Provide the [x, y] coordinate of the cell's center where the given text is located.  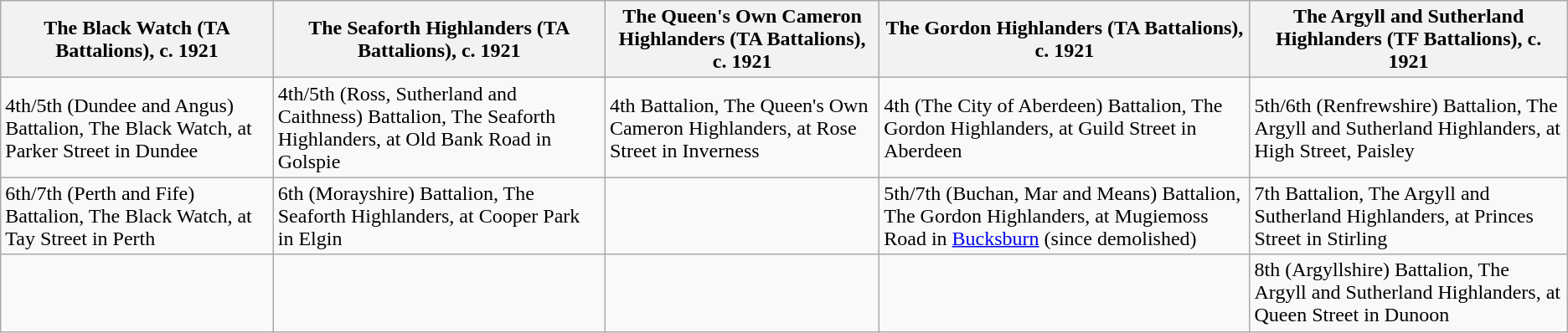
The Seaforth Highlanders (TA Battalions), c. 1921 [439, 39]
8th (Argyllshire) Battalion, The Argyll and Sutherland Highlanders, at Queen Street in Dunoon [1409, 293]
6th/7th (Perth and Fife) Battalion, The Black Watch, at Tay Street in Perth [137, 216]
The Argyll and Sutherland Highlanders (TF Battalions), c. 1921 [1409, 39]
4th/5th (Ross, Sutherland and Caithness) Battalion, The Seaforth Highlanders, at Old Bank Road in Golspie [439, 127]
5th/7th (Buchan, Mar and Means) Battalion, The Gordon Highlanders, at Mugiemoss Road in Bucksburn (since demolished) [1065, 216]
4th/5th (Dundee and Angus) Battalion, The Black Watch, at Parker Street in Dundee [137, 127]
6th (Morayshire) Battalion, The Seaforth Highlanders, at Cooper Park in Elgin [439, 216]
5th/6th (Renfrewshire) Battalion, The Argyll and Sutherland Highlanders, at High Street, Paisley [1409, 127]
The Queen's Own Cameron Highlanders (TA Battalions), c. 1921 [742, 39]
4th (The City of Aberdeen) Battalion, The Gordon Highlanders, at Guild Street in Aberdeen [1065, 127]
The Gordon Highlanders (TA Battalions), c. 1921 [1065, 39]
The Black Watch (TA Battalions), c. 1921 [137, 39]
4th Battalion, The Queen's Own Cameron Highlanders, at Rose Street in Inverness [742, 127]
7th Battalion, The Argyll and Sutherland Highlanders, at Princes Street in Stirling [1409, 216]
